Search for the cell housing the specified text and yield its (x, y) center coordinate. 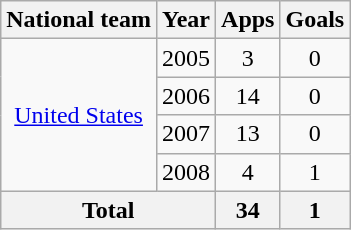
2006 (186, 96)
2008 (186, 172)
4 (248, 172)
14 (248, 96)
Apps (248, 20)
34 (248, 210)
2005 (186, 58)
United States (79, 115)
13 (248, 134)
3 (248, 58)
Goals (315, 20)
2007 (186, 134)
Total (108, 210)
National team (79, 20)
Year (186, 20)
